Return the (X, Y) coordinate for the center point of the cell that contains the specified text.  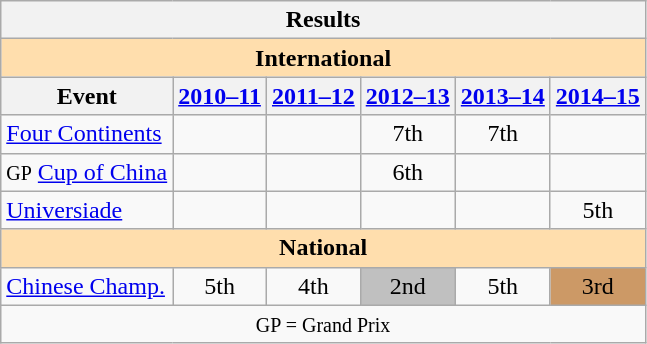
GP = Grand Prix (324, 324)
National (324, 248)
Results (324, 20)
2013–14 (502, 96)
2nd (408, 286)
4th (313, 286)
Event (87, 96)
2010–11 (220, 96)
GP Cup of China (87, 172)
3rd (598, 286)
Four Continents (87, 134)
Chinese Champ. (87, 286)
Universiade (87, 210)
International (324, 58)
6th (408, 172)
2011–12 (313, 96)
2014–15 (598, 96)
2012–13 (408, 96)
